Locate the cell with the specified text and output its [x, y] center coordinate. 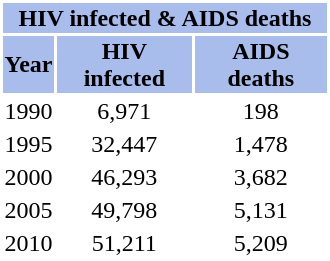
3,682 [261, 177]
2010 [28, 243]
1,478 [261, 144]
5,209 [261, 243]
AIDS deaths [261, 64]
HIV infected [124, 64]
Year [28, 64]
6,971 [124, 111]
2000 [28, 177]
1990 [28, 111]
2005 [28, 210]
51,211 [124, 243]
46,293 [124, 177]
HIV infected & AIDS deaths [165, 18]
32,447 [124, 144]
198 [261, 111]
5,131 [261, 210]
1995 [28, 144]
49,798 [124, 210]
